Output the [x, y] coordinate of the center of the cell containing the given text.  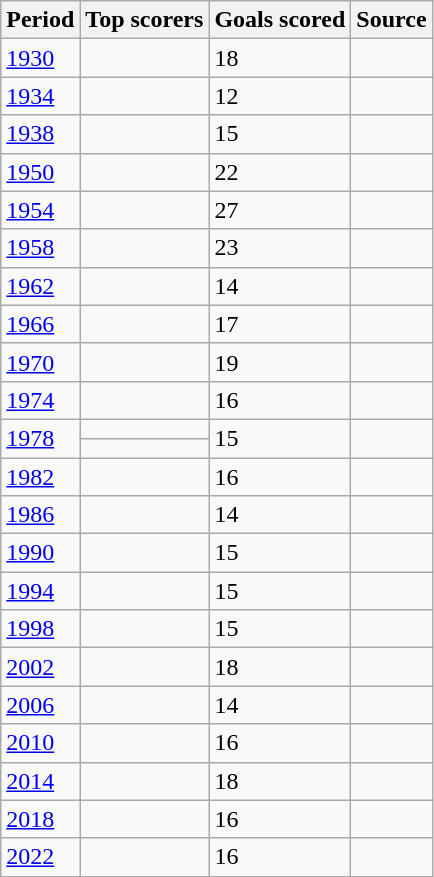
1982 [40, 477]
Source [392, 20]
2006 [40, 705]
1974 [40, 400]
1990 [40, 553]
1958 [40, 248]
2014 [40, 781]
1994 [40, 591]
Period [40, 20]
2002 [40, 667]
22 [280, 172]
1966 [40, 324]
Goals scored [280, 20]
2010 [40, 743]
1938 [40, 134]
1978 [40, 438]
17 [280, 324]
1986 [40, 515]
12 [280, 96]
1930 [40, 58]
1962 [40, 286]
1950 [40, 172]
1998 [40, 629]
2022 [40, 857]
1934 [40, 96]
Top scorers [144, 20]
2018 [40, 819]
1954 [40, 210]
1970 [40, 362]
27 [280, 210]
19 [280, 362]
23 [280, 248]
